Output the (X, Y) coordinate of the center of the cell containing the given text.  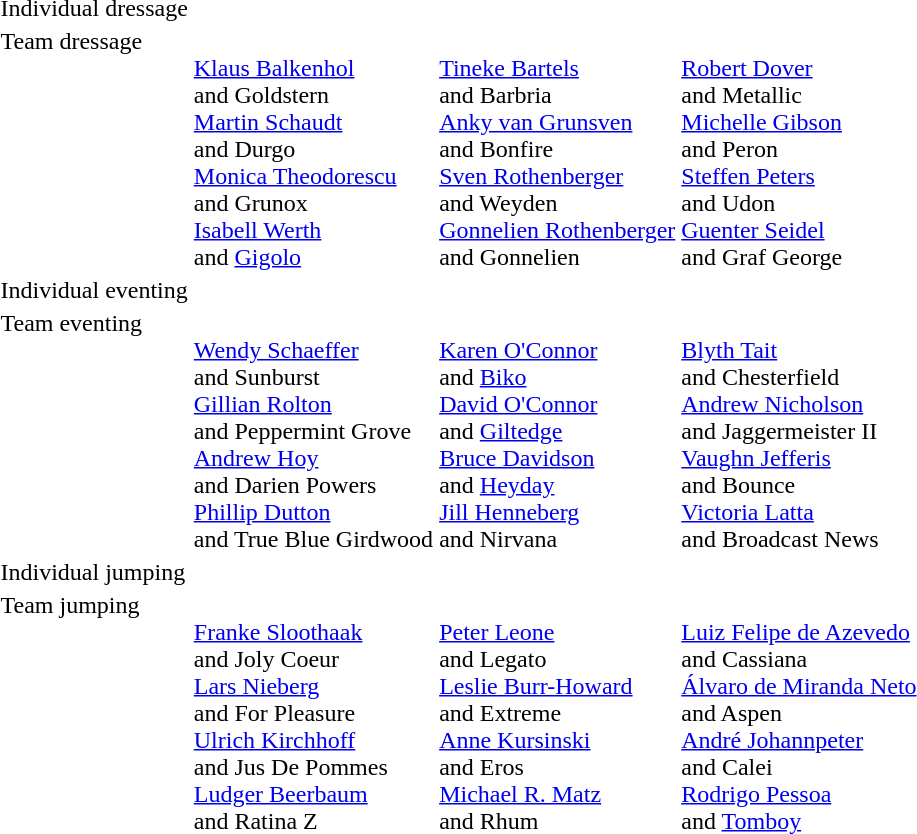
Karen O'Connor and Biko David O'Connor and Giltedge Bruce Davidson and Heyday Jill Henneberg and Nirvana (558, 431)
Klaus Balkenhol and Goldstern Martin Schaudt and Durgo Monica Theodorescu and Grunox Isabell Werth and Gigolo (313, 149)
Wendy Schaeffer and Sunburst Gillian Rolton and Peppermint Grove Andrew Hoy and Darien Powers Phillip Dutton and True Blue Girdwood (313, 431)
Tineke Bartels and Barbria Anky van Grunsven and Bonfire Sven Rothenberger and Weyden Gonnelien Rothenberger and Gonnelien (558, 149)
